Search for the cell housing the specified text and yield its (x, y) center coordinate. 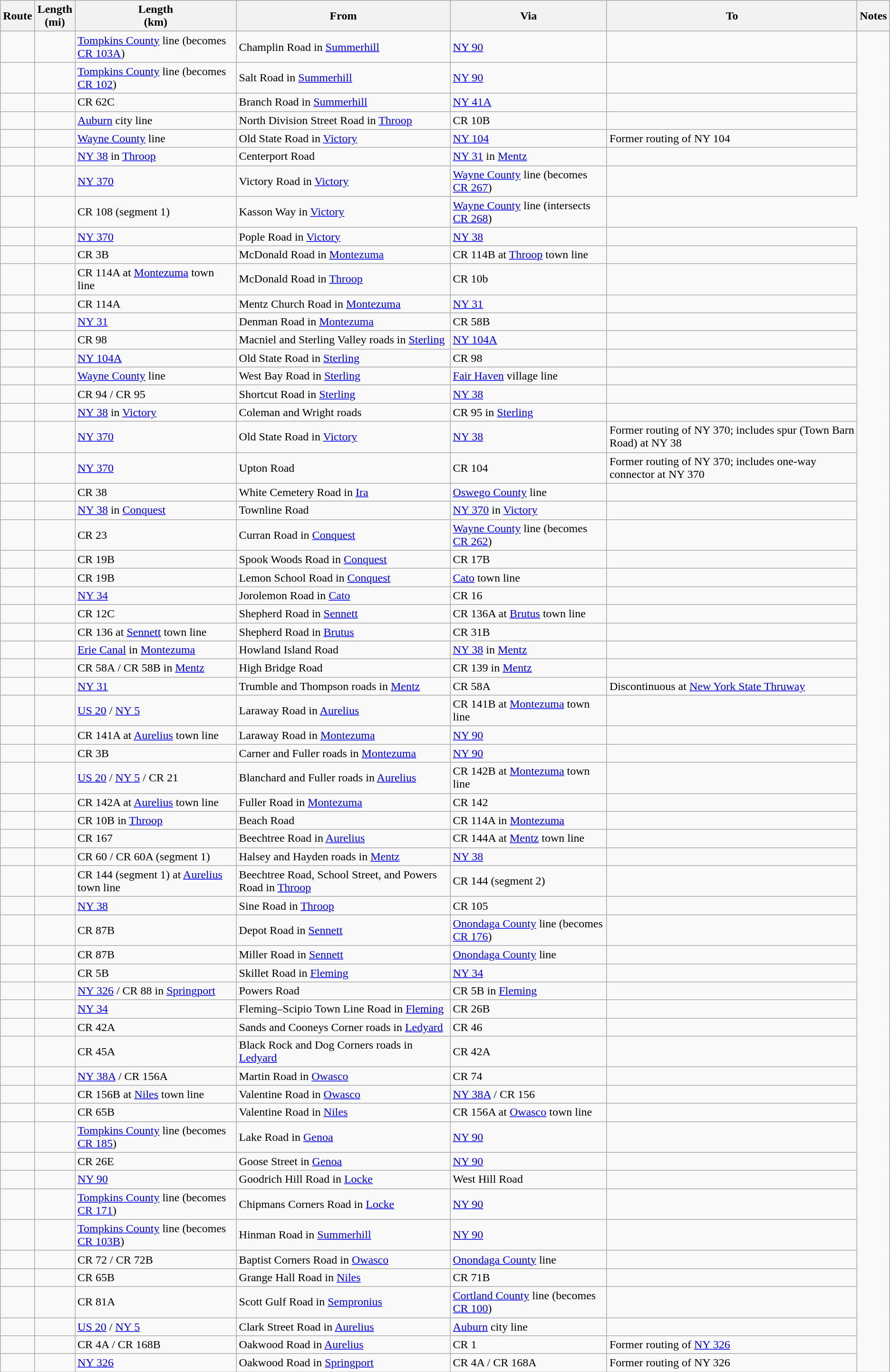
CR 17B (529, 559)
CR 58A (529, 686)
CR 105 (529, 905)
Notes (873, 16)
Champlin Road in Summerhill (343, 47)
Carner and Fuller roads in Montezuma (343, 753)
CR 81A (156, 1302)
NY 38 in Mentz (529, 650)
Tompkins County line (becomes CR 102) (156, 78)
CR 114A in Montezuma (529, 820)
Oakwood Road in Springport (343, 1363)
Scott Gulf Road in Sempronius (343, 1302)
Tompkins County line (becomes CR 171) (156, 1204)
To (732, 16)
CR 144 (segment 1) at Aurelius town line (156, 881)
Oswego County line (529, 492)
CR 26B (529, 1009)
Coleman and Wright roads (343, 412)
CR 114B at Throop town line (529, 254)
Chipmans Corners Road in Locke (343, 1204)
CR 46 (529, 1027)
CR 10B in Throop (156, 820)
CR 74 (529, 1076)
CR 10B (529, 120)
CR 104 (529, 468)
Fuller Road in Montezuma (343, 802)
West Hill Road (529, 1179)
NY 31 in Mentz (529, 156)
CR 94 / CR 95 (156, 394)
CR 12C (156, 613)
Shepherd Road in Sennett (343, 613)
CR 62C (156, 102)
CR 156B at Niles town line (156, 1094)
CR 60 / CR 60A (segment 1) (156, 856)
CR 5B in Fleming (529, 991)
Kasson Way in Victory (343, 212)
Lemon School Road in Conquest (343, 577)
CR 95 in Sterling (529, 412)
CR 114A (156, 304)
NY 38 in Victory (156, 412)
CR 141A at Aurelius town line (156, 735)
CR 141B at Montezuma town line (529, 710)
CR 4A / CR 168B (156, 1345)
White Cemetery Road in Ira (343, 492)
Pople Road in Victory (343, 236)
Wayne County line (becomes CR 267) (529, 181)
Beechtree Road, School Street, and Powers Road in Throop (343, 881)
Route (18, 16)
From (343, 16)
CR 58A / CR 58B in Mentz (156, 668)
North Division Street Road in Throop (343, 120)
Discontinuous at New York State Thruway (732, 686)
Tompkins County line (becomes CR 185) (156, 1137)
High Bridge Road (343, 668)
CR 31B (529, 632)
Townline Road (343, 510)
CR 144A at Mentz town line (529, 838)
CR 4A / CR 168A (529, 1363)
CR 23 (156, 535)
Valentine Road in Niles (343, 1112)
Fair Haven village line (529, 376)
CR 114A at Montezuma town line (156, 279)
Laraway Road in Aurelius (343, 710)
CR 142B at Montezuma town line (529, 778)
Victory Road in Victory (343, 181)
Oakwood Road in Aurelius (343, 1345)
CR 72 / CR 72B (156, 1259)
Cato town line (529, 577)
Denman Road in Montezuma (343, 322)
Powers Road (343, 991)
Sands and Cooneys Corner roads in Ledyard (343, 1027)
CR 136 at Sennett town line (156, 632)
Grange Hall Road in Niles (343, 1277)
CR 167 (156, 838)
Goose Street in Genoa (343, 1161)
Miller Road in Sennett (343, 954)
Jorolemon Road in Cato (343, 595)
Erie Canal in Montezuma (156, 650)
Onondaga County line (becomes CR 176) (529, 930)
Cortland County line (becomes CR 100) (529, 1302)
Curran Road in Conquest (343, 535)
Black Rock and Dog Corners roads in Ledyard (343, 1052)
West Bay Road in Sterling (343, 376)
Lake Road in Genoa (343, 1137)
Beechtree Road in Aurelius (343, 838)
CR 1 (529, 1345)
Via (529, 16)
Macniel and Sterling Valley roads in Sterling (343, 340)
CR 45A (156, 1052)
Hinman Road in Summerhill (343, 1235)
Wayne County line (intersects CR 268) (529, 212)
NY 370 in Victory (529, 510)
Tompkins County line (becomes CR 103B) (156, 1235)
CR 136A at Brutus town line (529, 613)
Skillet Road in Fleming (343, 973)
CR 38 (156, 492)
Shepherd Road in Brutus (343, 632)
CR 142 (529, 802)
Howland Island Road (343, 650)
CR 16 (529, 595)
US 20 / NY 5 / CR 21 (156, 778)
CR 139 in Mentz (529, 668)
NY 326 (156, 1363)
Clark Street Road in Aurelius (343, 1326)
Centerport Road (343, 156)
CR 5B (156, 973)
Former routing of NY 104 (732, 138)
Old State Road in Sterling (343, 358)
Goodrich Hill Road in Locke (343, 1179)
Branch Road in Summerhill (343, 102)
NY 104 (529, 138)
McDonald Road in Throop (343, 279)
Martin Road in Owasco (343, 1076)
Valentine Road in Owasco (343, 1094)
Wayne County line (becomes CR 262) (529, 535)
Salt Road in Summerhill (343, 78)
Sine Road in Throop (343, 905)
Fleming–Scipio Town Line Road in Fleming (343, 1009)
NY 38 in Throop (156, 156)
CR 156A at Owasco town line (529, 1112)
Length(km) (156, 16)
Laraway Road in Montezuma (343, 735)
Halsey and Hayden roads in Mentz (343, 856)
Baptist Corners Road in Owasco (343, 1259)
CR 71B (529, 1277)
Former routing of NY 370; includes one-way connector at NY 370 (732, 468)
NY 326 / CR 88 in Springport (156, 991)
Spook Woods Road in Conquest (343, 559)
Trumble and Thompson roads in Mentz (343, 686)
NY 38A / CR 156A (156, 1076)
Upton Road (343, 468)
NY 38 in Conquest (156, 510)
McDonald Road in Montezuma (343, 254)
CR 58B (529, 322)
Beach Road (343, 820)
Shortcut Road in Sterling (343, 394)
CR 26E (156, 1161)
NY 38A / CR 156 (529, 1094)
Length(mi) (55, 16)
Tompkins County line (becomes CR 103A) (156, 47)
Former routing of NY 370; includes spur (Town Barn Road) at NY 38 (732, 437)
CR 144 (segment 2) (529, 881)
CR 10b (529, 279)
CR 108 (segment 1) (156, 212)
Mentz Church Road in Montezuma (343, 304)
CR 142A at Aurelius town line (156, 802)
Blanchard and Fuller roads in Aurelius (343, 778)
NY 41A (529, 102)
Depot Road in Sennett (343, 930)
